Identify which cell holds the provided text, then report its [X, Y] central coordinate. 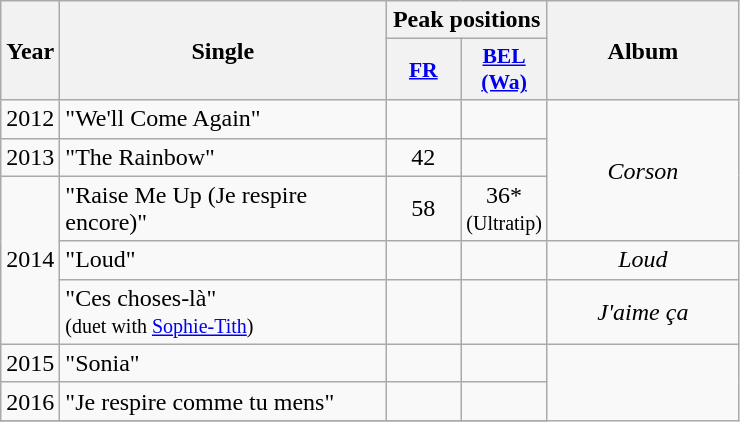
2016 [30, 401]
36*(Ultratip) [504, 208]
Single [223, 50]
"Raise Me Up (Je respire encore)" [223, 208]
"Je respire comme tu mens" [223, 401]
Year [30, 50]
Album [642, 50]
FR [424, 70]
2013 [30, 157]
"Ces choses-là" (duet with Sophie-Tith) [223, 312]
"Sonia" [223, 363]
"Loud" [223, 260]
J'aime ça [642, 312]
"We'll Come Again" [223, 119]
2012 [30, 119]
BEL (Wa) [504, 70]
42 [424, 157]
Peak positions [466, 20]
Loud [642, 260]
58 [424, 208]
2014 [30, 260]
Corson [642, 170]
2015 [30, 363]
"The Rainbow" [223, 157]
